Provide the (x, y) coordinate of the cell's center where the given text is located.  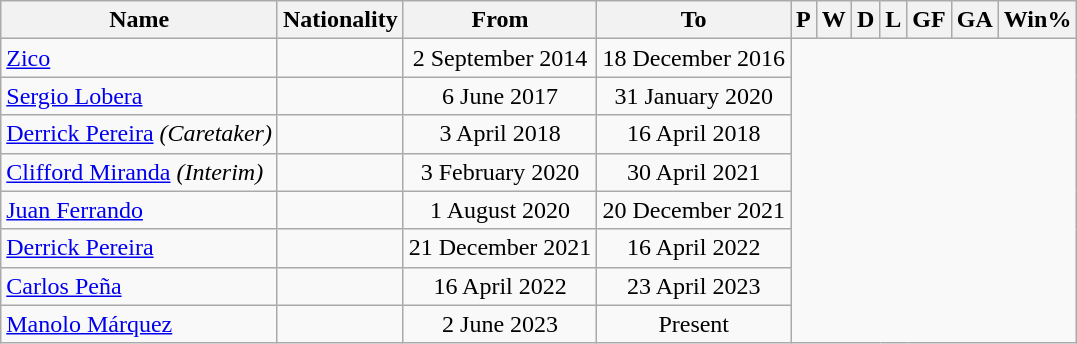
20 December 2021 (694, 210)
Clifford Miranda (Interim) (140, 172)
23 April 2023 (694, 286)
Carlos Peña (140, 286)
GA (974, 20)
3 April 2018 (500, 134)
D (865, 20)
Name (140, 20)
18 December 2016 (694, 58)
2 June 2023 (500, 324)
Sergio Lobera (140, 96)
P (804, 20)
16 April 2018 (694, 134)
From (500, 20)
31 January 2020 (694, 96)
30 April 2021 (694, 172)
Win% (1038, 20)
Derrick Pereira (140, 248)
L (894, 20)
W (834, 20)
Zico (140, 58)
To (694, 20)
21 December 2021 (500, 248)
Present (694, 324)
Derrick Pereira (Caretaker) (140, 134)
6 June 2017 (500, 96)
Nationality (340, 20)
GF (929, 20)
2 September 2014 (500, 58)
3 February 2020 (500, 172)
Juan Ferrando (140, 210)
Manolo Márquez (140, 324)
1 August 2020 (500, 210)
